Find where the given text appears and provide that cell's center as (x, y) coordinate. 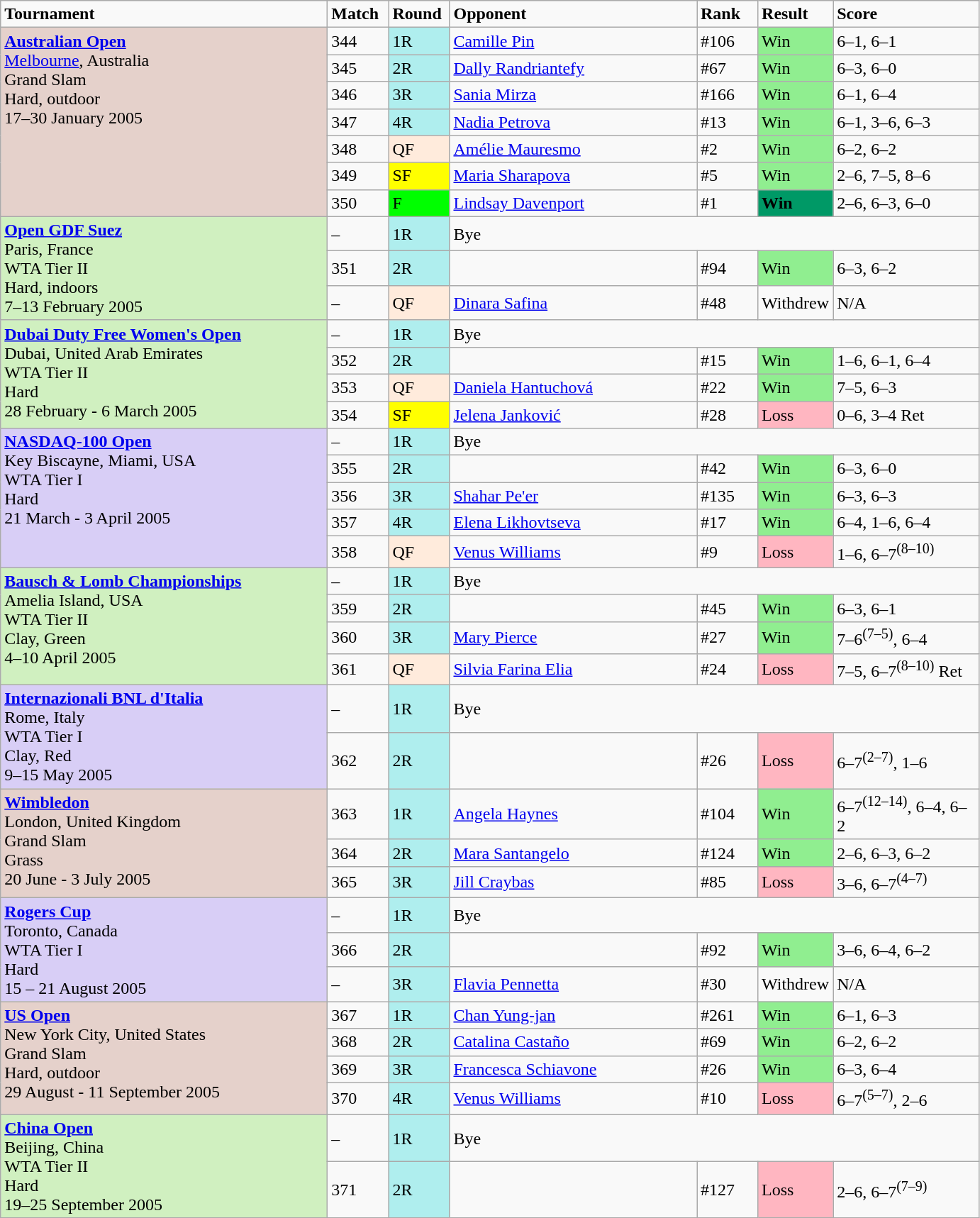
Sania Mirza (573, 95)
Dubai Duty Free Women's Open Dubai, United Arab Emirates WTA Tier II Hard 28 February - 6 March 2005 (165, 374)
6–3, 6–2 (906, 268)
364 (358, 853)
#42 (727, 469)
1–6, 6–1, 6–4 (906, 360)
Catalina Castaño (573, 1042)
Jelena Janković (573, 415)
7–6(7–5), 6–4 (906, 637)
#45 (727, 608)
6–3, 6–4 (906, 1069)
362 (358, 760)
#166 (727, 95)
#15 (727, 360)
#5 (727, 176)
371 (358, 1190)
Camille Pin (573, 41)
#85 (727, 882)
Bausch & Lomb Championships Amelia Island, USA WTA Tier II Clay, Green 4–10 April 2005 (165, 626)
Elena Likhovtseva (573, 523)
367 (358, 1015)
344 (358, 41)
Lindsay Davenport (573, 203)
#94 (727, 268)
Result (796, 14)
#67 (727, 68)
Chan Yung-jan (573, 1015)
7–5, 6–7(8–10) Ret (906, 670)
Mary Pierce (573, 637)
354 (358, 415)
Silvia Farina Elia (573, 670)
365 (358, 882)
Australian Open Melbourne, AustraliaGrand SlamHard, outdoor17–30 January 2005 (165, 122)
Angela Haynes (573, 814)
#69 (727, 1042)
369 (358, 1069)
6–3, 6–3 (906, 496)
#22 (727, 387)
Dinara Safina (573, 304)
China Open Beijing, China WTA Tier II Hard 19–25 September 2005 (165, 1166)
#92 (727, 951)
361 (358, 670)
Daniela Hantuchová (573, 387)
Rank (727, 14)
357 (358, 523)
6–7(5–7), 2–6 (906, 1098)
6–7(12–14), 6–4, 6–2 (906, 814)
Flavia Pennetta (573, 985)
#30 (727, 985)
#28 (727, 415)
370 (358, 1098)
Tournament (165, 14)
#9 (727, 552)
#24 (727, 670)
NASDAQ-100 Open Key Biscayne, Miami, USA WTA Tier I Hard 21 March - 3 April 2005 (165, 498)
#106 (727, 41)
Mara Santangelo (573, 853)
Francesca Schiavone (573, 1069)
#48 (727, 304)
#27 (727, 637)
360 (358, 637)
Nadia Petrova (573, 122)
2–6, 6–3, 6–0 (906, 203)
6–1, 6–1 (906, 41)
US Open New York City, United States Grand Slam Hard, outdoor 29 August - 11 September 2005 (165, 1058)
Wimbledon London, United Kingdom Grand Slam Grass 20 June - 3 July 2005 (165, 843)
0–6, 3–4 Ret (906, 415)
#1 (727, 203)
2–6, 7–5, 8–6 (906, 176)
#124 (727, 853)
Internazionali BNL d'Italia Rome, Italy WTA Tier I Clay, Red 9–15 May 2005 (165, 737)
#127 (727, 1190)
#2 (727, 149)
7–5, 6–3 (906, 387)
Score (906, 14)
6–1, 3–6, 6–3 (906, 122)
#10 (727, 1098)
Amélie Mauresmo (573, 149)
2–6, 6–7(7–9) (906, 1190)
358 (358, 552)
353 (358, 387)
F (419, 203)
Opponent (573, 14)
Rogers Cup Toronto, Canada WTA Tier I Hard 15 – 21 August 2005 (165, 950)
3–6, 6–7(4–7) (906, 882)
368 (358, 1042)
2–6, 6–3, 6–2 (906, 853)
351 (358, 268)
355 (358, 469)
359 (358, 608)
356 (358, 496)
6–1, 6–3 (906, 1015)
347 (358, 122)
346 (358, 95)
#13 (727, 122)
348 (358, 149)
#261 (727, 1015)
6–1, 6–4 (906, 95)
Shahar Pe'er (573, 496)
349 (358, 176)
Round (419, 14)
#17 (727, 523)
3–6, 6–4, 6–2 (906, 951)
1–6, 6–7(8–10) (906, 552)
345 (358, 68)
6–7(2–7), 1–6 (906, 760)
Open GDF Suez Paris, France WTA Tier II Hard, indoors 7–13 February 2005 (165, 268)
352 (358, 360)
6–4, 1–6, 6–4 (906, 523)
Match (358, 14)
Jill Craybas (573, 882)
363 (358, 814)
#104 (727, 814)
#135 (727, 496)
Dally Randriantefy (573, 68)
366 (358, 951)
350 (358, 203)
6–3, 6–1 (906, 608)
Maria Sharapova (573, 176)
